Scan for the cell matching the given text and deliver its [X, Y] coordinate at center. 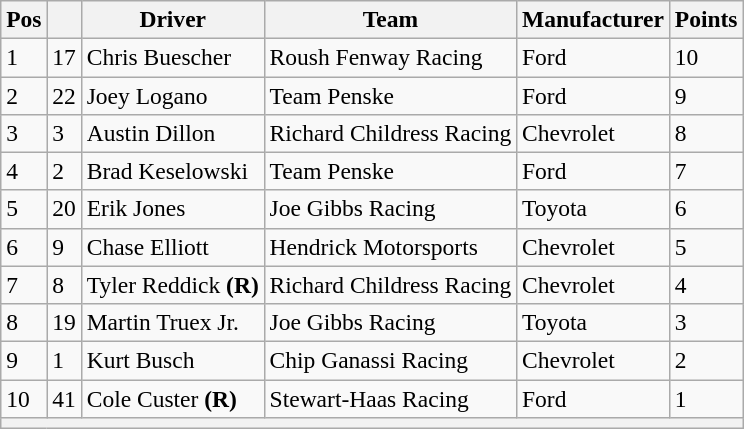
Tyler Reddick (R) [172, 285]
Austin Dillon [172, 133]
20 [64, 209]
Pos [24, 19]
Driver [172, 19]
Chase Elliott [172, 247]
Chris Buescher [172, 57]
Points [706, 19]
Martin Truex Jr. [172, 322]
Team [390, 19]
Brad Keselowski [172, 171]
Stewart-Haas Racing [390, 398]
Kurt Busch [172, 360]
Chip Ganassi Racing [390, 360]
22 [64, 95]
Manufacturer [594, 19]
Joey Logano [172, 95]
Cole Custer (R) [172, 398]
Erik Jones [172, 209]
41 [64, 398]
17 [64, 57]
Hendrick Motorsports [390, 247]
19 [64, 322]
Roush Fenway Racing [390, 57]
